Return [x, y] of the center of cell containing provided text 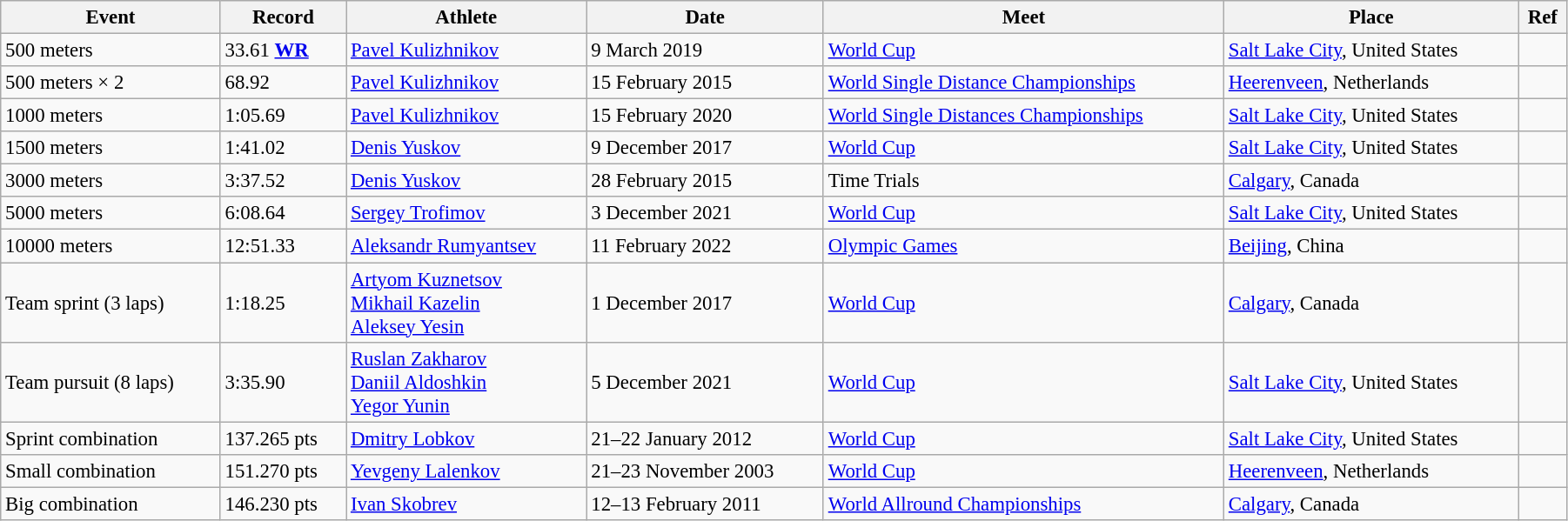
12:51.33 [283, 246]
1:18.25 [283, 303]
Beijing, China [1371, 246]
11 February 2022 [705, 246]
Time Trials [1023, 181]
500 meters × 2 [111, 83]
15 February 2015 [705, 83]
Sergey Trofimov [466, 213]
Dmitry Lobkov [466, 438]
3000 meters [111, 181]
15 February 2020 [705, 116]
Big combination [111, 504]
500 meters [111, 50]
68.92 [283, 83]
Meet [1023, 17]
Ruslan ZakharovDaniil AldoshkinYegor Yunin [466, 382]
137.265 pts [283, 438]
Sprint combination [111, 438]
Record [283, 17]
World Allround Championships [1023, 504]
6:08.64 [283, 213]
Team pursuit (8 laps) [111, 382]
Olympic Games [1023, 246]
World Single Distance Championships [1023, 83]
9 March 2019 [705, 50]
21–22 January 2012 [705, 438]
1:05.69 [283, 116]
1000 meters [111, 116]
Yevgeny Lalenkov [466, 471]
3:37.52 [283, 181]
33.61 WR [283, 50]
3:35.90 [283, 382]
3 December 2021 [705, 213]
12–13 February 2011 [705, 504]
World Single Distances Championships [1023, 116]
1:41.02 [283, 148]
Ivan Skobrev [466, 504]
Place [1371, 17]
21–23 November 2003 [705, 471]
9 December 2017 [705, 148]
Team sprint (3 laps) [111, 303]
Ref [1542, 17]
10000 meters [111, 246]
28 February 2015 [705, 181]
1500 meters [111, 148]
1 December 2017 [705, 303]
Aleksandr Rumyantsev [466, 246]
151.270 pts [283, 471]
146.230 pts [283, 504]
Artyom KuznetsovMikhail KazelinAleksey Yesin [466, 303]
5 December 2021 [705, 382]
Athlete [466, 17]
Date [705, 17]
Event [111, 17]
Small combination [111, 471]
5000 meters [111, 213]
